Capture the cell that displays the provided text and extract its [x, y] central coordinate. 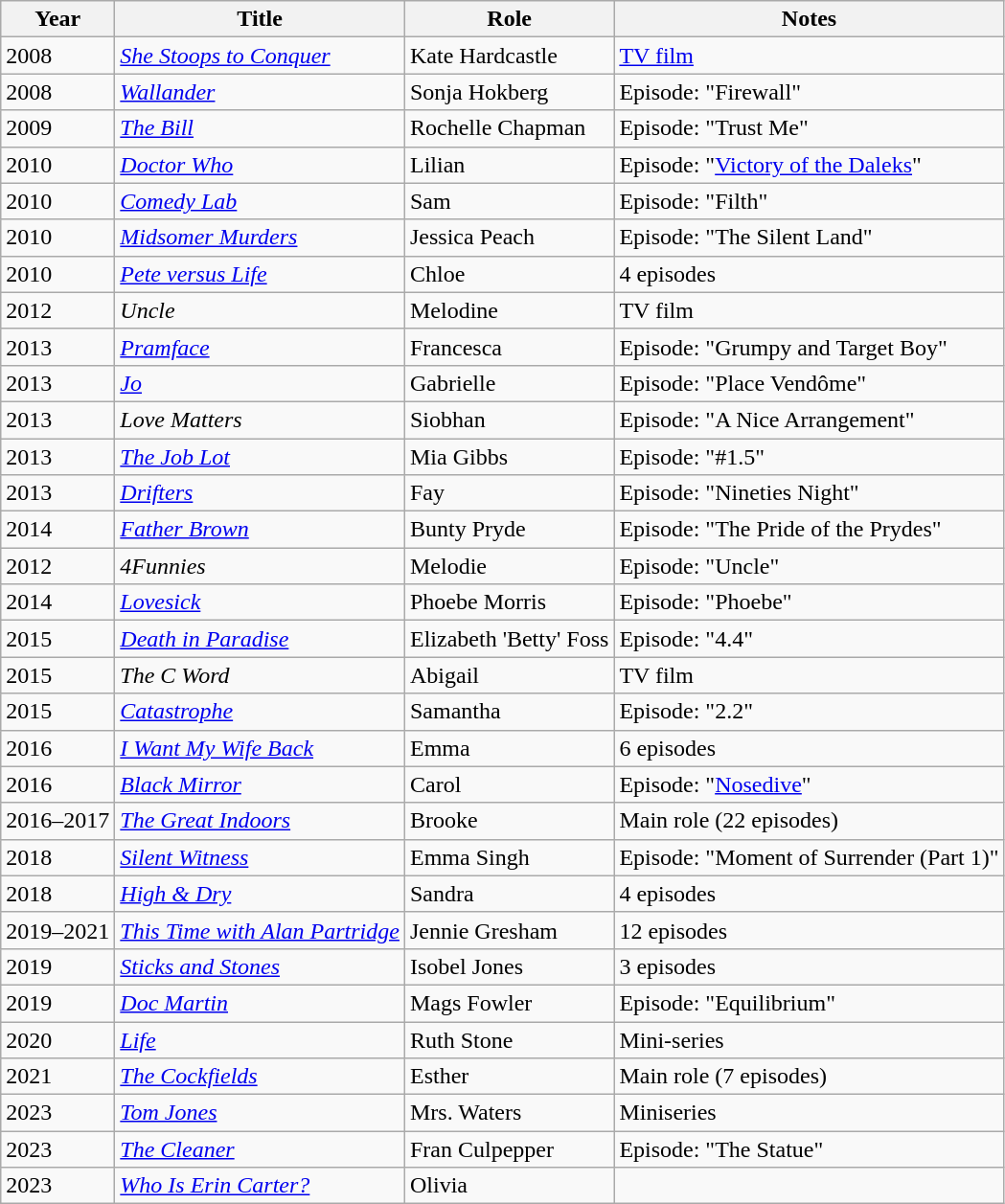
Isobel Jones [509, 966]
Francesca [509, 347]
Siobhan [509, 420]
Mags Fowler [509, 1003]
Mia Gibbs [509, 457]
2021 [57, 1077]
2020 [57, 1039]
Father Brown [261, 530]
Doctor Who [261, 165]
Mini-series [809, 1039]
I Want My Wife Back [261, 748]
Sticks and Stones [261, 966]
Mrs. Waters [509, 1113]
The C Word [261, 675]
Esther [509, 1077]
Carol [509, 784]
The Cockfields [261, 1077]
Emma [509, 748]
Fay [509, 493]
Pramface [261, 347]
Episode: "Moment of Surrender (Part 1)" [809, 857]
Phoebe Morris [509, 602]
Episode: "Filth" [809, 201]
High & Dry [261, 894]
Episode: "Trust Me" [809, 128]
Comedy Lab [261, 201]
Kate Hardcastle [509, 56]
Catastrophe [261, 712]
Love Matters [261, 420]
6 episodes [809, 748]
Episode: "The Statue" [809, 1149]
Title [261, 19]
Sandra [509, 894]
Gabrielle [509, 383]
Main role (22 episodes) [809, 821]
Jo [261, 383]
Episode: "Place Vendôme" [809, 383]
Ruth Stone [509, 1039]
She Stoops to Conquer [261, 56]
Episode: "Uncle" [809, 566]
12 episodes [809, 930]
The Job Lot [261, 457]
Episode: "Equilibrium" [809, 1003]
Silent Witness [261, 857]
Pete versus Life [261, 274]
Notes [809, 19]
Elizabeth 'Betty' Foss [509, 639]
4Funnies [261, 566]
Olivia [509, 1186]
Bunty Pryde [509, 530]
Brooke [509, 821]
Year [57, 19]
2019–2021 [57, 930]
Lilian [509, 165]
2009 [57, 128]
The Cleaner [261, 1149]
Episode: "Victory of the Daleks" [809, 165]
Lovesick [261, 602]
Drifters [261, 493]
This Time with Alan Partridge [261, 930]
The Great Indoors [261, 821]
Sam [509, 201]
Black Mirror [261, 784]
Uncle [261, 310]
The Bill [261, 128]
Melodie [509, 566]
Episode: "A Nice Arrangement" [809, 420]
Main role (7 episodes) [809, 1077]
Abigail [509, 675]
Emma Singh [509, 857]
Wallander [261, 92]
Chloe [509, 274]
Role [509, 19]
Life [261, 1039]
Midsomer Murders [261, 238]
Rochelle Chapman [509, 128]
3 episodes [809, 966]
Episode: "The Pride of the Prydes" [809, 530]
Episode: "#1.5" [809, 457]
Jessica Peach [509, 238]
Episode: "Phoebe" [809, 602]
Episode: "Nosedive" [809, 784]
Death in Paradise [261, 639]
Who Is Erin Carter? [261, 1186]
Jennie Gresham [509, 930]
2016–2017 [57, 821]
Sonja Hokberg [509, 92]
Fran Culpepper [509, 1149]
Melodine [509, 310]
Tom Jones [261, 1113]
Episode: "4.4" [809, 639]
Doc Martin [261, 1003]
Episode: "The Silent Land" [809, 238]
Miniseries [809, 1113]
Samantha [509, 712]
Episode: "Firewall" [809, 92]
Episode: "2.2" [809, 712]
Episode: "Grumpy and Target Boy" [809, 347]
Episode: "Nineties Night" [809, 493]
